Identify which cell holds the provided text, then report its (X, Y) central coordinate. 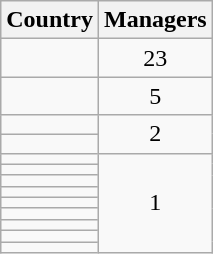
2 (155, 134)
Managers (155, 20)
23 (155, 58)
1 (155, 203)
Country (50, 20)
5 (155, 96)
